Search for the cell housing the specified text and yield its [x, y] center coordinate. 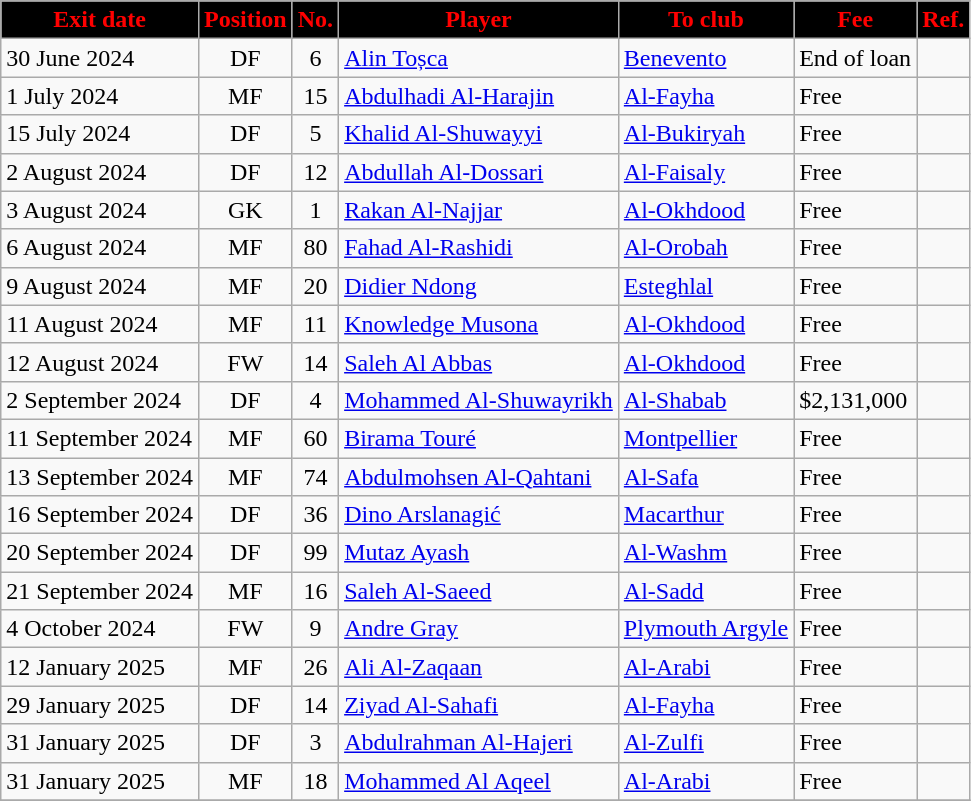
11 August 2024 [100, 324]
1 July 2024 [100, 96]
2 September 2024 [100, 400]
GK [245, 210]
20 September 2024 [100, 553]
Al-Zulfi [706, 743]
Abdulhadi Al-Harajin [479, 96]
Position [245, 20]
80 [315, 248]
Al-Faisaly [706, 172]
Didier Ndong [479, 286]
Ziyad Al-Sahafi [479, 705]
Esteghlal [706, 286]
9 [315, 629]
Mutaz Ayash [479, 553]
15 July 2024 [100, 134]
End of loan [856, 58]
29 January 2025 [100, 705]
Al-Shabab [706, 400]
Al-Safa [706, 477]
Mohammed Al-Shuwayrikh [479, 400]
Fahad Al-Rashidi [479, 248]
Andre Gray [479, 629]
60 [315, 438]
Ref. [944, 20]
74 [315, 477]
5 [315, 134]
4 [315, 400]
Rakan Al-Najjar [479, 210]
Montpellier [706, 438]
Abdullah Al-Dossari [479, 172]
Ali Al-Zaqaan [479, 667]
12 August 2024 [100, 362]
Exit date [100, 20]
16 [315, 591]
Mohammed Al Aqeel [479, 781]
3 [315, 743]
Benevento [706, 58]
16 September 2024 [100, 515]
13 September 2024 [100, 477]
11 [315, 324]
12 January 2025 [100, 667]
26 [315, 667]
Khalid Al-Shuwayyi [479, 134]
No. [315, 20]
Fee [856, 20]
15 [315, 96]
Saleh Al Abbas [479, 362]
6 August 2024 [100, 248]
99 [315, 553]
To club [706, 20]
Knowledge Musona [479, 324]
21 September 2024 [100, 591]
Plymouth Argyle [706, 629]
Abdulrahman Al-Hajeri [479, 743]
12 [315, 172]
Dino Arslanagić [479, 515]
4 October 2024 [100, 629]
Saleh Al-Saeed [479, 591]
18 [315, 781]
Abdulmohsen Al-Qahtani [479, 477]
Al-Washm [706, 553]
Macarthur [706, 515]
Alin Toșca [479, 58]
20 [315, 286]
$2,131,000 [856, 400]
3 August 2024 [100, 210]
Al-Bukiryah [706, 134]
Player [479, 20]
Birama Touré [479, 438]
9 August 2024 [100, 286]
2 August 2024 [100, 172]
6 [315, 58]
36 [315, 515]
Al-Sadd [706, 591]
11 September 2024 [100, 438]
30 June 2024 [100, 58]
Al-Orobah [706, 248]
1 [315, 210]
